Search for the cell housing the specified text and yield its [X, Y] center coordinate. 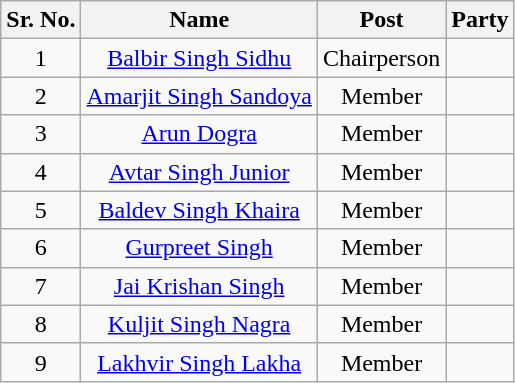
Kuljit Singh Nagra [199, 324]
Jai Krishan Singh [199, 286]
Avtar Singh Junior [199, 172]
Amarjit Singh Sandoya [199, 96]
1 [41, 58]
7 [41, 286]
2 [41, 96]
8 [41, 324]
9 [41, 362]
Balbir Singh Sidhu [199, 58]
3 [41, 134]
Arun Dogra [199, 134]
Sr. No. [41, 20]
Gurpreet Singh [199, 248]
5 [41, 210]
4 [41, 172]
Lakhvir Singh Lakha [199, 362]
Chairperson [381, 58]
Post [381, 20]
6 [41, 248]
Name [199, 20]
Baldev Singh Khaira [199, 210]
Party [480, 20]
